Search for the cell housing the specified text and yield its [X, Y] center coordinate. 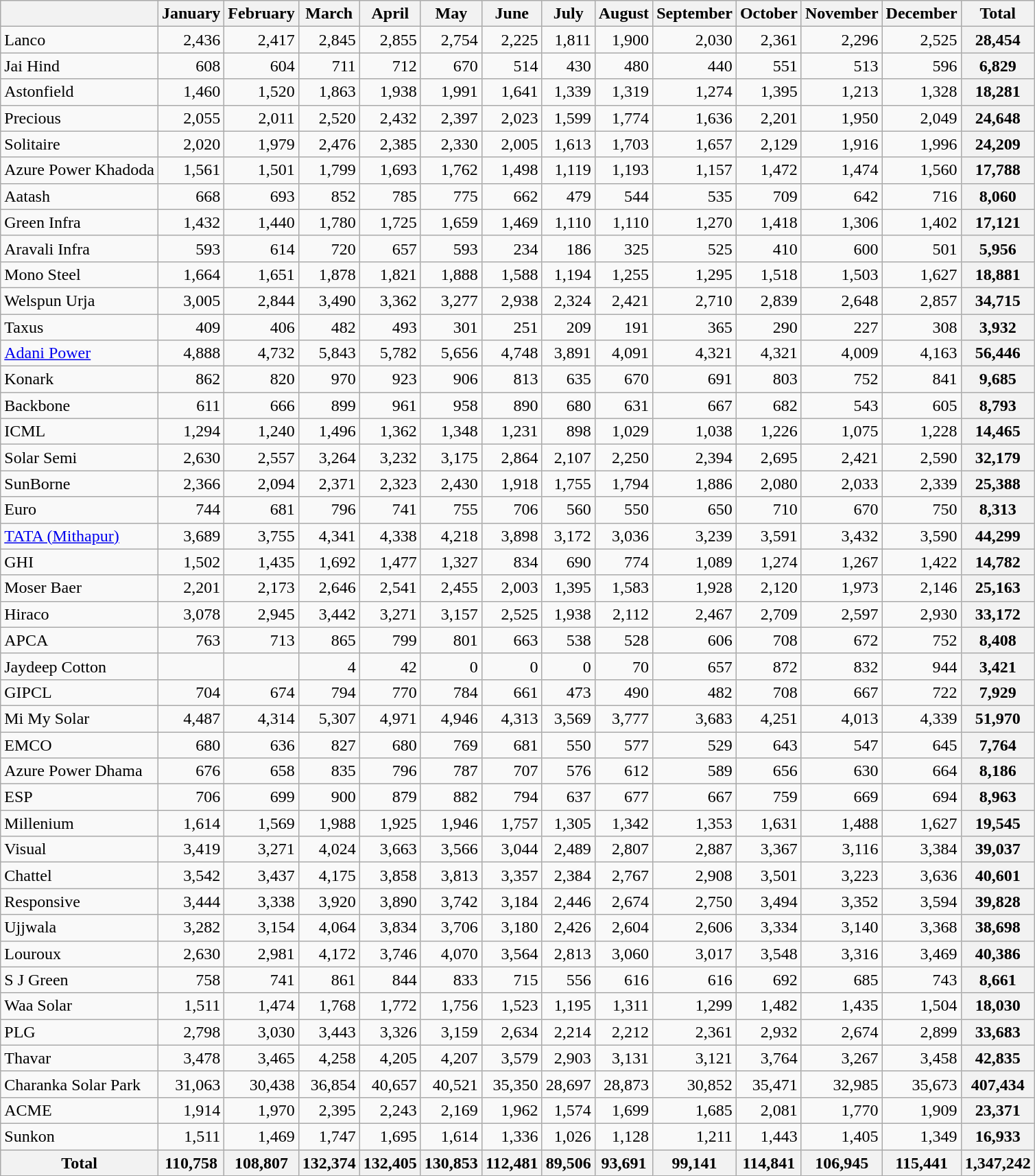
SunBorne [80, 484]
4,175 [329, 875]
1,970 [261, 1110]
480 [623, 66]
8,408 [997, 640]
2,080 [768, 484]
October [768, 14]
30,438 [261, 1084]
1,523 [512, 1006]
1,664 [191, 274]
3,742 [451, 902]
3,590 [922, 536]
3,569 [568, 718]
251 [512, 327]
2,214 [568, 1032]
Konark [80, 379]
2,324 [568, 301]
8,313 [997, 510]
2,030 [695, 40]
407,434 [997, 1084]
763 [191, 640]
7,764 [997, 744]
803 [768, 379]
40,601 [997, 875]
882 [451, 797]
1,900 [623, 40]
1,583 [623, 588]
1,482 [768, 1006]
490 [623, 692]
Visual [80, 849]
3,419 [191, 849]
4,218 [451, 536]
4,172 [329, 954]
1,768 [329, 1006]
3,078 [191, 614]
1,194 [568, 274]
690 [568, 562]
2,081 [768, 1110]
4,946 [451, 718]
38,698 [997, 928]
39,037 [997, 849]
8,060 [997, 196]
770 [390, 692]
7,929 [997, 692]
1,460 [191, 92]
3,594 [922, 902]
2,112 [623, 614]
3,421 [997, 666]
24,648 [997, 118]
596 [922, 66]
2,394 [695, 458]
4 [329, 666]
682 [768, 405]
3,121 [695, 1058]
430 [568, 66]
4,313 [512, 718]
645 [922, 744]
1,336 [512, 1136]
525 [695, 248]
3,746 [390, 954]
3,357 [512, 875]
774 [623, 562]
4,251 [768, 718]
8,661 [997, 980]
1,504 [922, 1006]
1,888 [451, 274]
1,231 [512, 432]
2,243 [390, 1110]
Green Infra [80, 222]
4,024 [329, 849]
2,634 [512, 1032]
3,834 [390, 928]
710 [768, 510]
Azure Power Khadoda [80, 170]
3,184 [512, 902]
40,657 [390, 1084]
1,440 [261, 222]
2,813 [568, 954]
308 [922, 327]
2,606 [695, 928]
3,175 [451, 458]
16,933 [997, 1136]
2,520 [329, 118]
2,845 [329, 40]
3,432 [842, 536]
1,294 [191, 432]
ACME [80, 1110]
Taxus [80, 327]
1,029 [623, 432]
642 [842, 196]
1,928 [695, 588]
1,574 [568, 1110]
5,956 [997, 248]
4,207 [451, 1058]
604 [261, 66]
769 [451, 744]
112,481 [512, 1163]
2,945 [261, 614]
1,979 [261, 144]
227 [842, 327]
5,656 [451, 353]
September [695, 14]
Waa Solar [80, 1006]
608 [191, 66]
5,843 [329, 353]
Ujjwala [80, 928]
132,374 [329, 1163]
664 [922, 771]
844 [390, 980]
1,228 [922, 432]
4,205 [390, 1058]
2,839 [768, 301]
42 [390, 666]
Thavar [80, 1058]
1,561 [191, 170]
668 [191, 196]
833 [451, 980]
535 [695, 196]
3,116 [842, 849]
677 [623, 797]
1,211 [695, 1136]
3,172 [568, 536]
Solitaire [80, 144]
663 [512, 640]
2,646 [329, 588]
872 [768, 666]
513 [842, 66]
40,521 [451, 1084]
1,405 [842, 1136]
473 [568, 692]
2,323 [390, 484]
1,569 [261, 823]
2,430 [451, 484]
Precious [80, 118]
1,659 [451, 222]
3,131 [623, 1058]
89,506 [568, 1163]
614 [261, 248]
493 [390, 327]
2,033 [842, 484]
Solar Semi [80, 458]
834 [512, 562]
2,417 [261, 40]
2,023 [512, 118]
3,030 [261, 1032]
GIPCL [80, 692]
2,476 [329, 144]
406 [261, 327]
8,963 [997, 797]
2,395 [329, 1110]
1,692 [329, 562]
3,326 [390, 1032]
1,703 [623, 144]
501 [922, 248]
410 [768, 248]
2,695 [768, 458]
23,371 [997, 1110]
PLG [80, 1032]
551 [768, 66]
4,314 [261, 718]
56,446 [997, 353]
3,932 [997, 327]
1,988 [329, 823]
672 [842, 640]
70 [623, 666]
759 [768, 797]
720 [329, 248]
2,432 [390, 118]
556 [568, 980]
51,970 [997, 718]
2,932 [768, 1032]
4,009 [842, 353]
Hiraco [80, 614]
3,367 [768, 849]
1,588 [512, 274]
1,418 [768, 222]
3,566 [451, 849]
18,030 [997, 1006]
5,782 [390, 353]
40,386 [997, 954]
8,793 [997, 405]
1,327 [451, 562]
2,855 [390, 40]
1,651 [261, 274]
3,267 [842, 1058]
835 [329, 771]
1,693 [390, 170]
2,003 [512, 588]
2,489 [568, 849]
191 [623, 327]
3,764 [768, 1058]
2,436 [191, 40]
750 [922, 510]
898 [568, 432]
1,560 [922, 170]
656 [768, 771]
1,725 [390, 222]
25,388 [997, 484]
2,250 [623, 458]
3,813 [451, 875]
December [922, 14]
1,909 [922, 1110]
2,767 [623, 875]
35,471 [768, 1084]
3,443 [329, 1032]
970 [329, 379]
35,673 [922, 1084]
755 [451, 510]
2,212 [623, 1032]
722 [922, 692]
4,064 [329, 928]
514 [512, 66]
2,844 [261, 301]
775 [451, 196]
1,914 [191, 1110]
EMCO [80, 744]
1,973 [842, 588]
547 [842, 744]
17,121 [997, 222]
18,281 [997, 92]
130,853 [451, 1163]
3,154 [261, 928]
1,946 [451, 823]
3,005 [191, 301]
1,918 [512, 484]
852 [329, 196]
Louroux [80, 954]
785 [390, 196]
234 [512, 248]
3,264 [329, 458]
2,798 [191, 1032]
3,706 [451, 928]
14,782 [997, 562]
3,548 [768, 954]
1,311 [623, 1006]
589 [695, 771]
1,599 [568, 118]
961 [390, 405]
611 [191, 405]
17,788 [997, 170]
Millenium [80, 823]
2,011 [261, 118]
4,163 [922, 353]
440 [695, 66]
January [191, 14]
1,305 [568, 823]
1,950 [842, 118]
4,888 [191, 353]
694 [922, 797]
1,347,242 [997, 1163]
635 [568, 379]
3,858 [390, 875]
1,780 [329, 222]
1,685 [695, 1110]
2,020 [191, 144]
662 [512, 196]
3,458 [922, 1058]
132,405 [390, 1163]
2,887 [695, 849]
Jai Hind [80, 66]
8,186 [997, 771]
713 [261, 640]
Charanka Solar Park [80, 1084]
560 [568, 510]
1,089 [695, 562]
1,226 [768, 432]
2,597 [842, 614]
2,857 [922, 301]
1,695 [390, 1136]
44,299 [997, 536]
3,683 [695, 718]
1,299 [695, 1006]
Mono Steel [80, 274]
28,454 [997, 40]
2,648 [842, 301]
ICML [80, 432]
3,494 [768, 902]
36,854 [329, 1084]
4,338 [390, 536]
1,518 [768, 274]
2,467 [695, 614]
2,754 [451, 40]
2,055 [191, 118]
606 [695, 640]
Euro [80, 510]
1,362 [390, 432]
3,338 [261, 902]
716 [922, 196]
1,498 [512, 170]
2,146 [922, 588]
2,169 [451, 1110]
3,223 [842, 875]
743 [922, 980]
2,385 [390, 144]
19,545 [997, 823]
1,349 [922, 1136]
Adani Power [80, 353]
2,981 [261, 954]
2,750 [695, 902]
612 [623, 771]
636 [261, 744]
1,488 [842, 823]
658 [261, 771]
813 [512, 379]
1,799 [329, 170]
693 [261, 196]
33,172 [997, 614]
3,663 [390, 849]
32,985 [842, 1084]
35,350 [512, 1084]
1,641 [512, 92]
Responsive [80, 902]
2,397 [451, 118]
1,472 [768, 170]
787 [451, 771]
April [390, 14]
711 [329, 66]
3,542 [191, 875]
1,501 [261, 170]
3,579 [512, 1058]
3,282 [191, 928]
March [329, 14]
1,193 [623, 170]
1,026 [568, 1136]
1,195 [568, 1006]
1,267 [842, 562]
944 [922, 666]
2,864 [512, 458]
715 [512, 980]
4,341 [329, 536]
1,270 [695, 222]
2,049 [922, 118]
1,502 [191, 562]
2,908 [695, 875]
3,368 [922, 928]
3,920 [329, 902]
1,295 [695, 274]
3,384 [922, 849]
TATA (Mithapur) [80, 536]
25,163 [997, 588]
2,005 [512, 144]
906 [451, 379]
3,490 [329, 301]
Aatash [80, 196]
33,683 [997, 1032]
1,503 [842, 274]
November [842, 14]
3,159 [451, 1032]
1,119 [568, 170]
4,487 [191, 718]
3,239 [695, 536]
2,426 [568, 928]
1,925 [390, 823]
ESP [80, 797]
538 [568, 640]
May [451, 14]
3,180 [512, 928]
691 [695, 379]
958 [451, 405]
1,339 [568, 92]
1,991 [451, 92]
93,691 [623, 1163]
1,402 [922, 222]
2,710 [695, 301]
2,604 [623, 928]
3,352 [842, 902]
669 [842, 797]
6,829 [997, 66]
August [623, 14]
1,878 [329, 274]
1,762 [451, 170]
3,636 [922, 875]
4,339 [922, 718]
1,255 [623, 274]
3,437 [261, 875]
32,179 [997, 458]
3,232 [390, 458]
2,709 [768, 614]
Sunkon [80, 1136]
1,038 [695, 432]
862 [191, 379]
1,811 [568, 40]
1,075 [842, 432]
409 [191, 327]
2,094 [261, 484]
209 [568, 327]
301 [451, 327]
899 [329, 405]
39,828 [997, 902]
820 [261, 379]
3,591 [768, 536]
577 [623, 744]
3,891 [568, 353]
3,316 [842, 954]
Moser Baer [80, 588]
631 [623, 405]
2,129 [768, 144]
479 [568, 196]
576 [568, 771]
115,441 [922, 1163]
24,209 [997, 144]
325 [623, 248]
4,070 [451, 954]
650 [695, 510]
544 [623, 196]
108,807 [261, 1163]
709 [768, 196]
1,240 [261, 432]
2,807 [623, 849]
685 [842, 980]
3,017 [695, 954]
661 [512, 692]
28,873 [623, 1084]
2,903 [568, 1058]
832 [842, 666]
841 [922, 379]
3,465 [261, 1058]
1,886 [695, 484]
712 [390, 66]
4,013 [842, 718]
Welspun Urja [80, 301]
1,747 [329, 1136]
GHI [80, 562]
1,794 [623, 484]
1,353 [695, 823]
1,342 [623, 823]
Astonfield [80, 92]
600 [842, 248]
1,657 [695, 144]
1,319 [623, 92]
1,520 [261, 92]
3,277 [451, 301]
1,699 [623, 1110]
1,757 [512, 823]
4,258 [329, 1058]
3,157 [451, 614]
99,141 [695, 1163]
2,930 [922, 614]
1,213 [842, 92]
827 [329, 744]
3,501 [768, 875]
879 [390, 797]
4,971 [390, 718]
4,091 [623, 353]
28,697 [568, 1084]
Chattel [80, 875]
2,296 [842, 40]
3,689 [191, 536]
290 [768, 327]
3,060 [623, 954]
3,478 [191, 1058]
3,469 [922, 954]
2,371 [329, 484]
42,835 [997, 1058]
2,107 [568, 458]
2,384 [568, 875]
Azure Power Dhama [80, 771]
890 [512, 405]
106,945 [842, 1163]
Aravali Infra [80, 248]
2,173 [261, 588]
1,613 [568, 144]
605 [922, 405]
4,748 [512, 353]
2,938 [512, 301]
744 [191, 510]
1,306 [842, 222]
2,330 [451, 144]
861 [329, 980]
2,541 [390, 588]
365 [695, 327]
30,852 [695, 1084]
14,465 [997, 432]
1,916 [842, 144]
114,841 [768, 1163]
1,432 [191, 222]
3,334 [768, 928]
4,732 [261, 353]
3,036 [623, 536]
3,564 [512, 954]
3,044 [512, 849]
1,821 [390, 274]
666 [261, 405]
2,339 [922, 484]
1,348 [451, 432]
676 [191, 771]
3,755 [261, 536]
1,996 [922, 144]
1,631 [768, 823]
865 [329, 640]
692 [768, 980]
1,770 [842, 1110]
2,225 [512, 40]
1,157 [695, 170]
18,881 [997, 274]
1,496 [329, 432]
34,715 [997, 301]
529 [695, 744]
2,557 [261, 458]
2,590 [922, 458]
1,128 [623, 1136]
1,756 [451, 1006]
704 [191, 692]
707 [512, 771]
1,772 [390, 1006]
643 [768, 744]
1,962 [512, 1110]
699 [261, 797]
637 [568, 797]
S J Green [80, 980]
528 [623, 640]
1,863 [329, 92]
1,328 [922, 92]
Lanco [80, 40]
2,366 [191, 484]
3,890 [390, 902]
June [512, 14]
3,140 [842, 928]
186 [568, 248]
Backbone [80, 405]
784 [451, 692]
543 [842, 405]
1,755 [568, 484]
1,443 [768, 1136]
799 [390, 640]
801 [451, 640]
900 [329, 797]
1,477 [390, 562]
1,774 [623, 118]
Jaydeep Cotton [80, 666]
31,063 [191, 1084]
July [568, 14]
2,455 [451, 588]
5,307 [329, 718]
9,685 [997, 379]
3,777 [623, 718]
1,422 [922, 562]
674 [261, 692]
3,898 [512, 536]
630 [842, 771]
Mi My Solar [80, 718]
2,899 [922, 1032]
923 [390, 379]
110,758 [191, 1163]
2,446 [568, 902]
758 [191, 980]
3,362 [390, 301]
APCA [80, 640]
3,444 [191, 902]
3,442 [329, 614]
2,120 [768, 588]
February [261, 14]
1,636 [695, 118]
